Find where the given text appears and provide that cell's center as [x, y] coordinate. 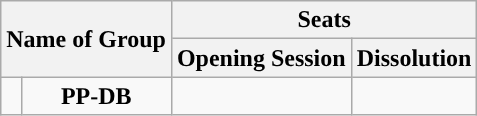
Dissolution [414, 58]
Opening Session [261, 58]
PP-DB [96, 96]
Seats [324, 20]
Name of Group [86, 39]
